Detect which cell encompasses the target text, then output its [X, Y] center coordinate. 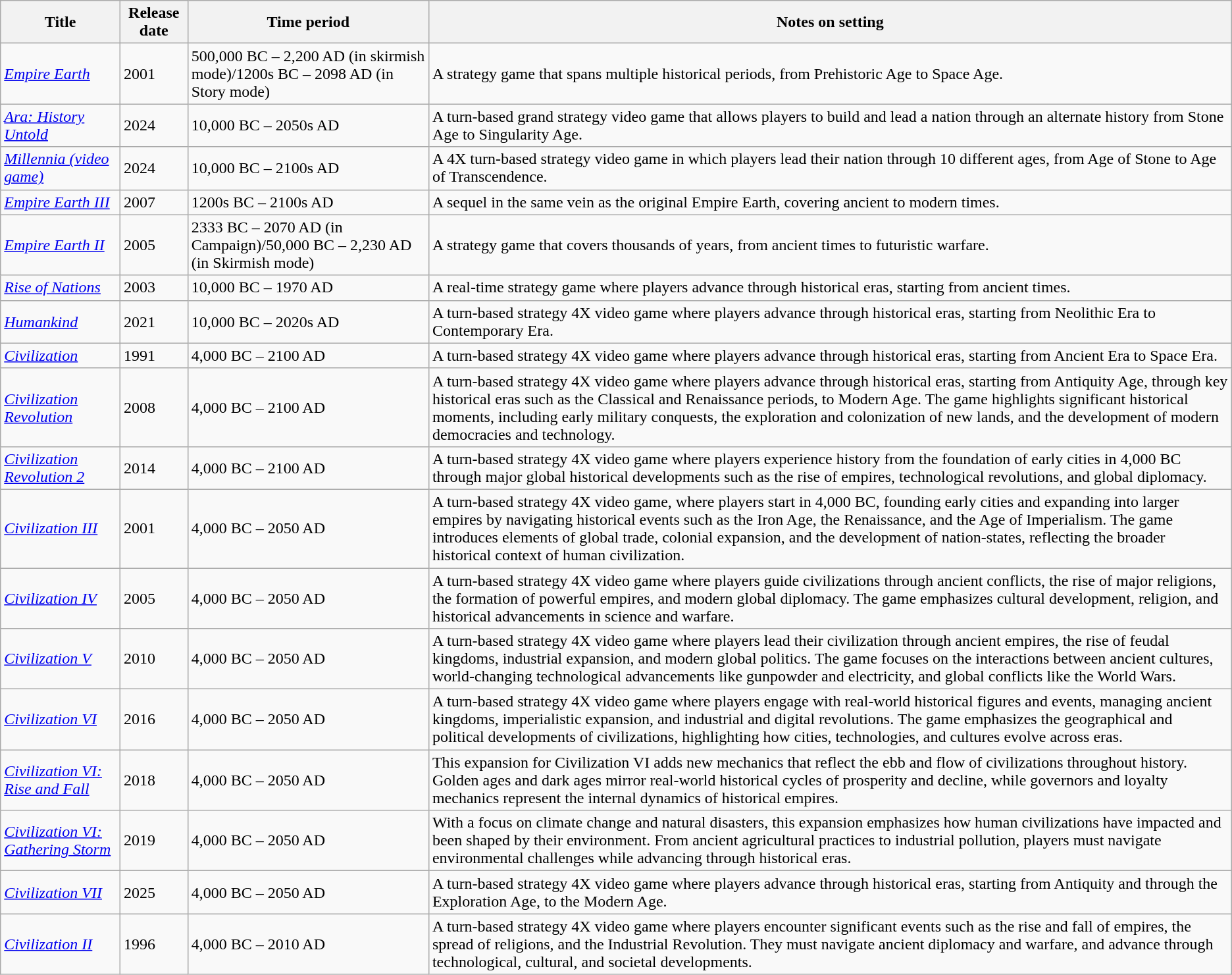
Humankind [61, 321]
10,000 BC – 2020s AD [308, 321]
A strategy game that covers thousands of years, from ancient times to futuristic warfare. [830, 245]
Civilization IV [61, 598]
1991 [154, 356]
2014 [154, 467]
2003 [154, 288]
10,000 BC – 2100s AD [308, 169]
Empire Earth [61, 74]
Civilization [61, 356]
2333 BC – 2070 AD (in Campaign)/50,000 BC – 2,230 AD (in Skirmish mode) [308, 245]
Civilization V [61, 659]
A 4X turn-based strategy video game in which players lead their nation through 10 different ages, from Age of Stone to Age of Transcendence. [830, 169]
Notes on setting [830, 22]
2021 [154, 321]
2019 [154, 841]
Ara: History Untold [61, 125]
Civilization Revolution [61, 407]
A turn-based strategy 4X video game where players advance through historical eras, starting from Ancient Era to Space Era. [830, 356]
Civilization VI: Rise and Fall [61, 780]
500,000 BC – 2,200 AD (in skirmish mode)/1200s BC – 2098 AD (in Story mode) [308, 74]
A turn-based strategy 4X video game where players advance through historical eras, starting from Neolithic Era to Contemporary Era. [830, 321]
Civilization VI [61, 720]
A turn-based grand strategy video game that allows players to build and lead a nation through an alternate history from Stone Age to Singularity Age. [830, 125]
2007 [154, 202]
10,000 BC – 2050s AD [308, 125]
1996 [154, 944]
Empire Earth II [61, 245]
A strategy game that spans multiple historical periods, from Prehistoric Age to Space Age. [830, 74]
A real-time strategy game where players advance through historical eras, starting from ancient times. [830, 288]
2008 [154, 407]
Civilization III [61, 528]
2010 [154, 659]
Civilization Revolution 2 [61, 467]
2018 [154, 780]
Rise of Nations [61, 288]
Title [61, 22]
2016 [154, 720]
Empire Earth III [61, 202]
4,000 BC – 2010 AD [308, 944]
Civilization II [61, 944]
Civilization VI: Gathering Storm [61, 841]
1200s BC – 2100s AD [308, 202]
2025 [154, 893]
10,000 BC – 1970 AD [308, 288]
A sequel in the same vein as the original Empire Earth, covering ancient to modern times. [830, 202]
Millennia (video game) [61, 169]
Release date [154, 22]
Civilization VII [61, 893]
Time period [308, 22]
